Find where the given text appears and provide that cell's center as [X, Y] coordinate. 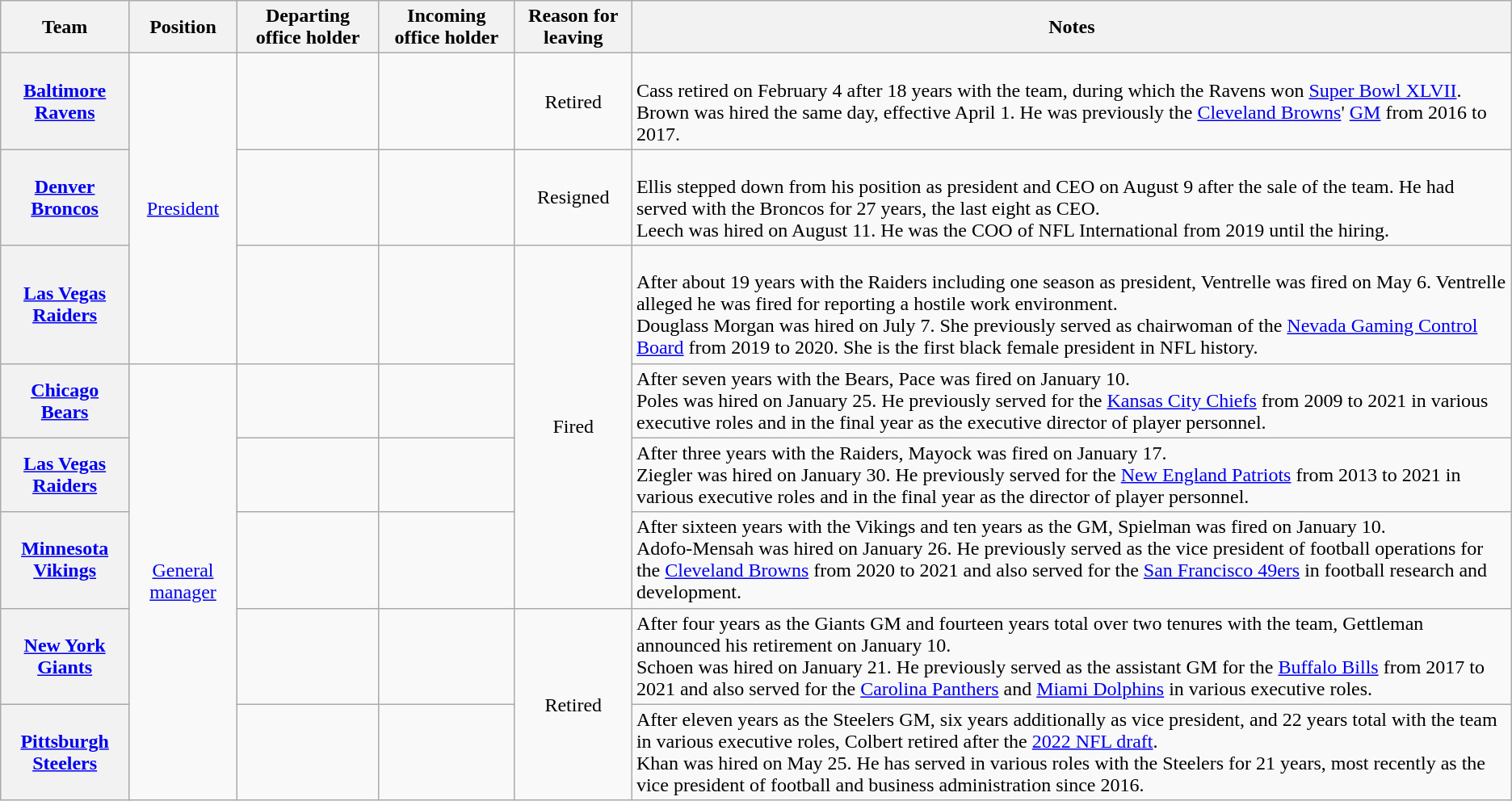
Baltimore Ravens [65, 102]
Reason for leaving [573, 27]
Resigned [573, 197]
Pittsburgh Steelers [65, 753]
Position [183, 27]
Notes [1071, 27]
Minnesota Vikings [65, 560]
Incoming office holder [447, 27]
Fired [573, 426]
Chicago Bears [65, 400]
New York Giants [65, 656]
Team [65, 27]
President [183, 208]
General manager [183, 581]
Departing office holder [307, 27]
Denver Broncos [65, 197]
